Capture the cell that displays the provided text and extract its [X, Y] central coordinate. 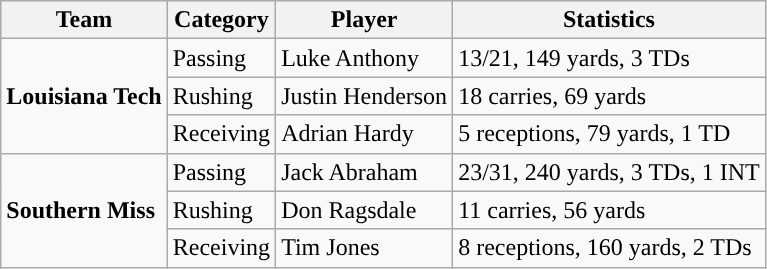
Tim Jones [364, 248]
13/21, 149 yards, 3 TDs [610, 58]
Category [221, 20]
11 carries, 56 yards [610, 210]
8 receptions, 160 yards, 2 TDs [610, 248]
Louisiana Tech [84, 96]
Player [364, 20]
Don Ragsdale [364, 210]
Justin Henderson [364, 96]
23/31, 240 yards, 3 TDs, 1 INT [610, 172]
Southern Miss [84, 210]
Statistics [610, 20]
Luke Anthony [364, 58]
Team [84, 20]
Jack Abraham [364, 172]
Adrian Hardy [364, 134]
5 receptions, 79 yards, 1 TD [610, 134]
18 carries, 69 yards [610, 96]
